Identify which cell holds the provided text, then report its (x, y) central coordinate. 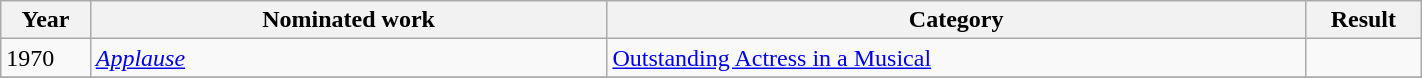
Year (46, 20)
Nominated work (348, 20)
1970 (46, 58)
Outstanding Actress in a Musical (956, 58)
Applause (348, 58)
Result (1363, 20)
Category (956, 20)
